Locate the cell with the specified text and output its (X, Y) center coordinate. 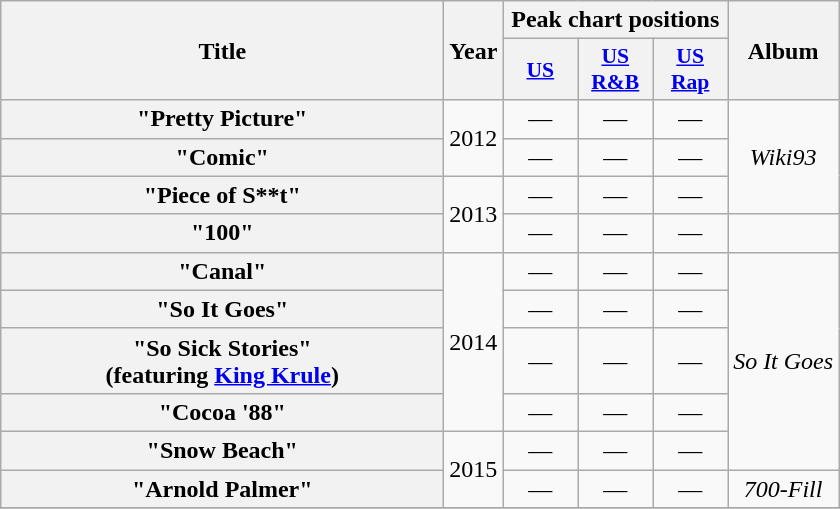
"Piece of S**t" (222, 195)
So It Goes (784, 360)
"So Sick Stories"(featuring King Krule) (222, 360)
"Canal" (222, 271)
US (540, 70)
Peak chart positions (616, 20)
2014 (474, 342)
US Rap (690, 70)
Wiki93 (784, 157)
2012 (474, 138)
Album (784, 50)
"100" (222, 233)
"Snow Beach" (222, 450)
"So It Goes" (222, 309)
"Cocoa '88" (222, 412)
"Pretty Picture" (222, 119)
700-Fill (784, 489)
Title (222, 50)
Year (474, 50)
"Comic" (222, 157)
US R&B (616, 70)
2013 (474, 214)
2015 (474, 469)
"Arnold Palmer" (222, 489)
